From the cell containing the given text, extract its center point as (X, Y) coordinate. 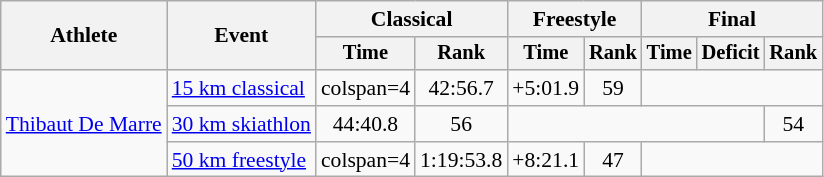
+5:01.9 (546, 88)
Thibaut De Marre (84, 124)
56 (461, 124)
54 (793, 124)
44:40.8 (366, 124)
42:56.7 (461, 88)
Athlete (84, 36)
30 km skiathlon (242, 124)
Event (242, 36)
Classical (412, 19)
59 (613, 88)
15 km classical (242, 88)
Freestyle (574, 19)
Deficit (731, 54)
colspan=4 (366, 88)
Final (732, 19)
